For the text-containing cell, return its midpoint in (X, Y) coordinate format. 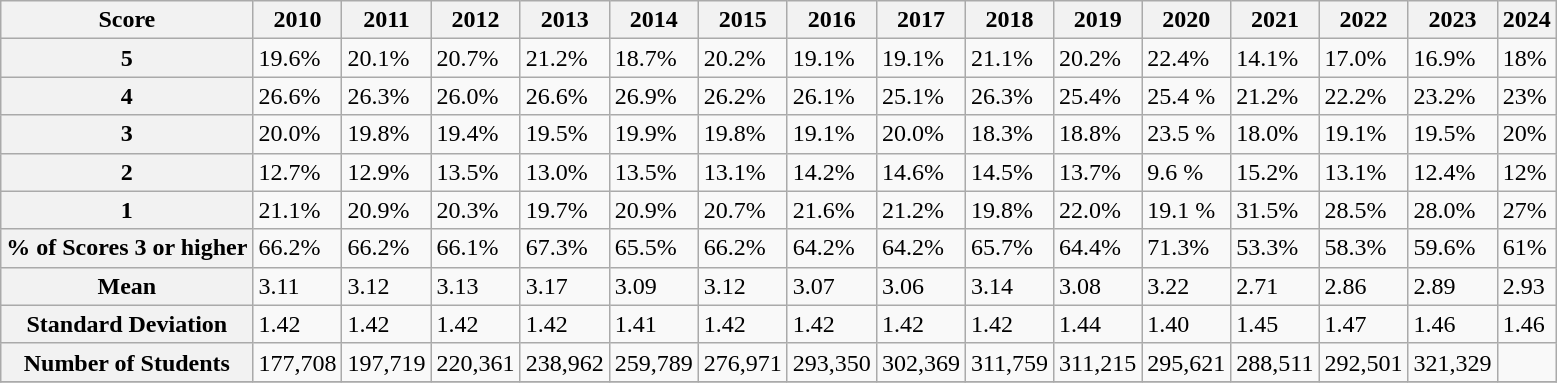
18.3% (1009, 134)
% of Scores 3 or higher (127, 248)
3.17 (564, 286)
293,350 (832, 362)
27% (1526, 210)
177,708 (298, 362)
14.1% (1275, 58)
2015 (742, 20)
2014 (654, 20)
302,369 (920, 362)
2018 (1009, 20)
3.07 (832, 286)
22.2% (1364, 96)
25.4% (1098, 96)
1.44 (1098, 324)
59.6% (1452, 248)
13.7% (1098, 172)
25.4 % (1186, 96)
2021 (1275, 20)
66.1% (476, 248)
19.6% (298, 58)
19.4% (476, 134)
2019 (1098, 20)
26.9% (654, 96)
1.41 (654, 324)
2016 (832, 20)
21.6% (832, 210)
220,361 (476, 362)
197,719 (386, 362)
18.7% (654, 58)
5 (127, 58)
20% (1526, 134)
23.5 % (1186, 134)
2.86 (1364, 286)
Standard Deviation (127, 324)
3.06 (920, 286)
65.5% (654, 248)
58.3% (1364, 248)
4 (127, 96)
3.22 (1186, 286)
2 (127, 172)
3.14 (1009, 286)
2017 (920, 20)
26.0% (476, 96)
26.2% (742, 96)
292,501 (1364, 362)
2023 (1452, 20)
12.7% (298, 172)
2011 (386, 20)
288,511 (1275, 362)
14.5% (1009, 172)
276,971 (742, 362)
1.40 (1186, 324)
3.11 (298, 286)
20.3% (476, 210)
311,215 (1098, 362)
1.47 (1364, 324)
15.2% (1275, 172)
1 (127, 210)
26.1% (832, 96)
2022 (1364, 20)
2.89 (1452, 286)
12.4% (1452, 172)
3.13 (476, 286)
18% (1526, 58)
28.5% (1364, 210)
25.1% (920, 96)
19.7% (564, 210)
65.7% (1009, 248)
23% (1526, 96)
64.4% (1098, 248)
2012 (476, 20)
14.6% (920, 172)
20.1% (386, 58)
23.2% (1452, 96)
31.5% (1275, 210)
Number of Students (127, 362)
2020 (1186, 20)
19.9% (654, 134)
321,329 (1452, 362)
9.6 % (1186, 172)
Mean (127, 286)
2.71 (1275, 286)
12.9% (386, 172)
3.08 (1098, 286)
22.4% (1186, 58)
259,789 (654, 362)
71.3% (1186, 248)
53.3% (1275, 248)
1.45 (1275, 324)
13.0% (564, 172)
Score (127, 20)
2.93 (1526, 286)
18.0% (1275, 134)
2010 (298, 20)
295,621 (1186, 362)
19.1 % (1186, 210)
28.0% (1452, 210)
3 (127, 134)
14.2% (832, 172)
16.9% (1452, 58)
2024 (1526, 20)
22.0% (1098, 210)
3.09 (654, 286)
12% (1526, 172)
311,759 (1009, 362)
2013 (564, 20)
61% (1526, 248)
238,962 (564, 362)
17.0% (1364, 58)
18.8% (1098, 134)
67.3% (564, 248)
